Determine the [x, y] coordinate at the center of the cell enclosing the given text.  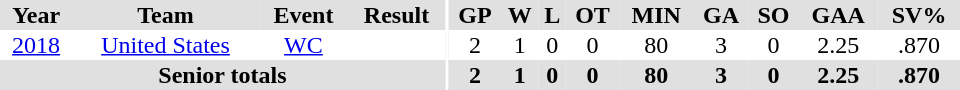
2018 [36, 45]
W [520, 15]
GA [720, 15]
Event [304, 15]
SO [774, 15]
United States [166, 45]
L [552, 15]
Senior totals [222, 75]
GAA [838, 15]
SV% [919, 15]
MIN [656, 15]
Result [396, 15]
Year [36, 15]
GP [474, 15]
OT [592, 15]
WC [304, 45]
Team [166, 15]
